Detect which cell encompasses the target text, then output its [X, Y] center coordinate. 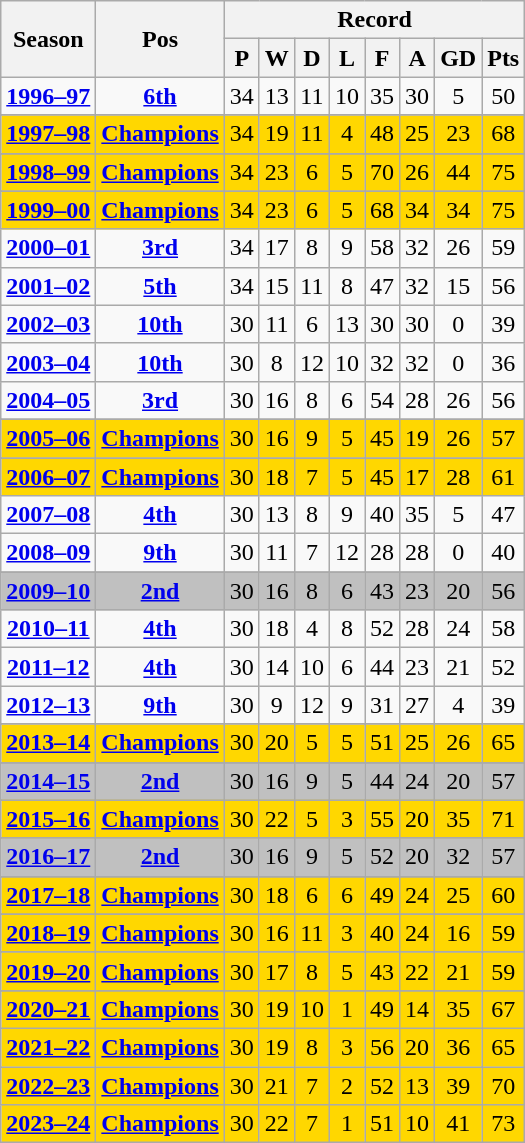
2007–08 [48, 515]
2022–23 [48, 1085]
31 [382, 705]
1997–98 [48, 134]
F [382, 58]
2018–19 [48, 933]
2009–10 [48, 591]
A [418, 58]
50 [504, 96]
1998–99 [48, 172]
P [242, 58]
61 [504, 477]
6th [160, 96]
2016–17 [48, 857]
60 [504, 895]
2020–21 [48, 1009]
41 [458, 1124]
W [276, 58]
2006–07 [48, 477]
2000–01 [48, 248]
2014–15 [48, 781]
2002–03 [48, 324]
2012–13 [48, 705]
GD [458, 58]
55 [382, 819]
1999–00 [48, 210]
L [346, 58]
2004–05 [48, 400]
2019–20 [48, 971]
48 [382, 134]
2001–02 [48, 286]
Season [48, 39]
2017–18 [48, 895]
2010–11 [48, 629]
67 [504, 1009]
73 [504, 1124]
2013–14 [48, 743]
Pos [160, 39]
2 [346, 1085]
71 [504, 819]
2011–12 [48, 667]
54 [382, 400]
Record [374, 20]
Pts [504, 58]
2015–16 [48, 819]
2023–24 [48, 1124]
27 [418, 705]
D [312, 58]
1996–97 [48, 96]
2021–22 [48, 1047]
2005–06 [48, 438]
5th [160, 286]
2008–09 [48, 553]
2003–04 [48, 362]
